Identify which cell holds the provided text, then report its [x, y] central coordinate. 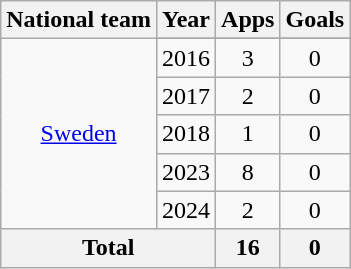
2023 [186, 172]
Goals [315, 20]
Year [186, 20]
2017 [186, 96]
2018 [186, 134]
National team [79, 20]
Total [108, 248]
16 [248, 248]
3 [248, 58]
Sweden [79, 134]
Apps [248, 20]
2024 [186, 210]
2016 [186, 58]
8 [248, 172]
1 [248, 134]
